Search for the cell housing the specified text and yield its (x, y) center coordinate. 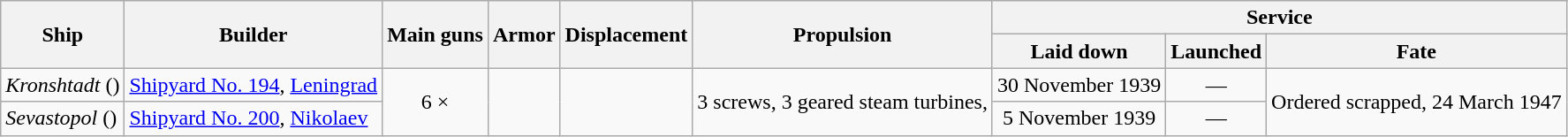
Ship (63, 34)
Shipyard No. 194, Leningrad (254, 85)
5 November 1939 (1079, 118)
Fate (1417, 51)
30 November 1939 (1079, 85)
Main guns (436, 34)
Armor (524, 34)
Builder (254, 34)
Service (1279, 18)
Laid down (1079, 51)
Kronshtadt () (63, 85)
6 × (436, 102)
Sevastopol () (63, 118)
Displacement (626, 34)
3 screws, 3 geared steam turbines, (843, 102)
Shipyard No. 200, Nikolaev (254, 118)
Ordered scrapped, 24 March 1947 (1417, 102)
Launched (1216, 51)
Propulsion (843, 34)
